Return [X, Y] of the center of cell containing provided text 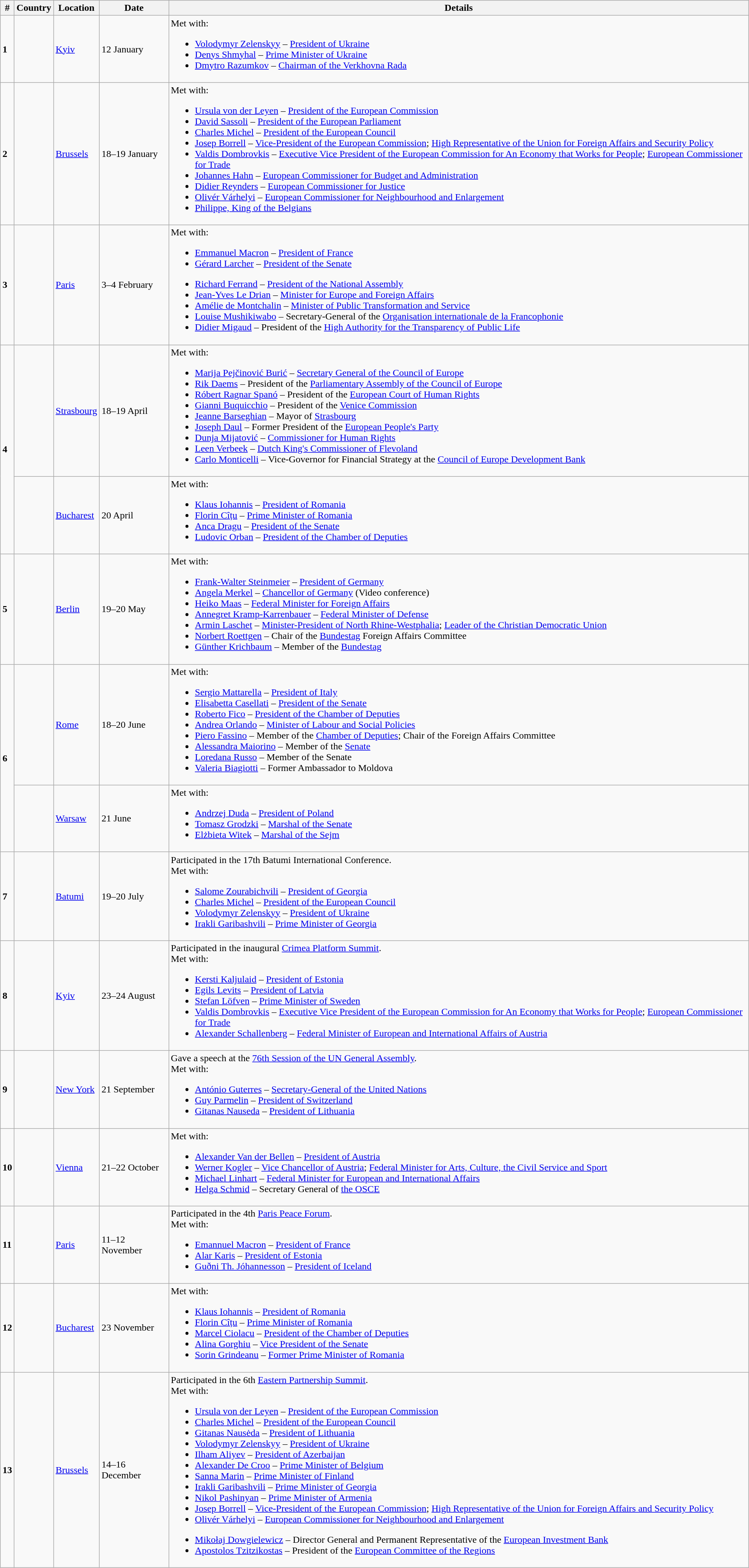
Vienna [77, 1167]
19–20 July [134, 896]
Details [459, 8]
12 January [134, 49]
18–19 April [134, 411]
14–16 December [134, 1470]
Berlin [77, 609]
# [7, 8]
4 [7, 449]
19–20 May [134, 609]
8 [7, 995]
Batumi [77, 896]
Strasbourg [77, 411]
18–19 January [134, 154]
Met with:Andrzej Duda – President of PolandTomasz Grodzki – Marshal of the SenateElżbieta Witek – Marshal of the Sejm [459, 818]
1 [7, 49]
New York [77, 1089]
21 June [134, 818]
23–24 August [134, 995]
11 [7, 1245]
2 [7, 154]
Country [34, 8]
Location [77, 8]
Date [134, 8]
3 [7, 285]
Rome [77, 725]
Met with:Volodymyr Zelenskyy – President of UkraineDenys Shmyhal – Prime Minister of UkraineDmytro Razumkov – Chairman of the Verkhovna Rada [459, 49]
5 [7, 609]
11–12 November [134, 1245]
13 [7, 1470]
12 [7, 1328]
18–20 June [134, 725]
9 [7, 1089]
21 September [134, 1089]
7 [7, 896]
21–22 October [134, 1167]
3–4 February [134, 285]
23 November [134, 1328]
20 April [134, 515]
Warsaw [77, 818]
6 [7, 758]
10 [7, 1167]
